From the cell containing the given text, extract its center point as (X, Y) coordinate. 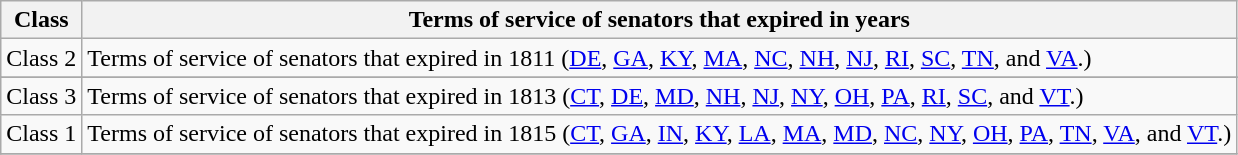
Class 3 (42, 96)
Class (42, 20)
Terms of service of senators that expired in 1815 (CT, GA, IN, KY, LA, MA, MD, NC, NY, OH, PA, TN, VA, and VT.) (660, 134)
Terms of service of senators that expired in years (660, 20)
Terms of service of senators that expired in 1811 (DE, GA, KY, MA, NC, NH, NJ, RI, SC, TN, and VA.) (660, 58)
Terms of service of senators that expired in 1813 (CT, DE, MD, NH, NJ, NY, OH, PA, RI, SC, and VT.) (660, 96)
Class 2 (42, 58)
Class 1 (42, 134)
